Identify which cell holds the provided text, then report its (x, y) central coordinate. 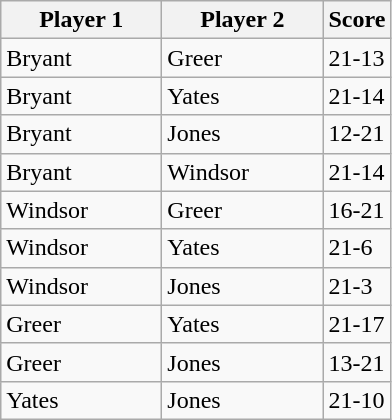
21-17 (357, 324)
21-3 (357, 286)
16-21 (357, 210)
21-10 (357, 400)
Player 1 (82, 20)
21-13 (357, 58)
12-21 (357, 134)
Player 2 (242, 20)
13-21 (357, 362)
Score (357, 20)
21-6 (357, 248)
